Determine the (x, y) coordinate at the center of the cell enclosing the given text.  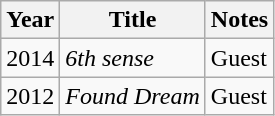
2014 (30, 58)
Title (133, 20)
Year (30, 20)
Notes (239, 20)
Found Dream (133, 96)
2012 (30, 96)
6th sense (133, 58)
